Detect which cell encompasses the target text, then output its [x, y] center coordinate. 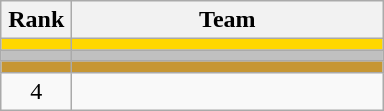
Rank [36, 20]
4 [36, 91]
Team [228, 20]
